Extract the [X, Y] coordinate from the center of the cell holding the provided text.  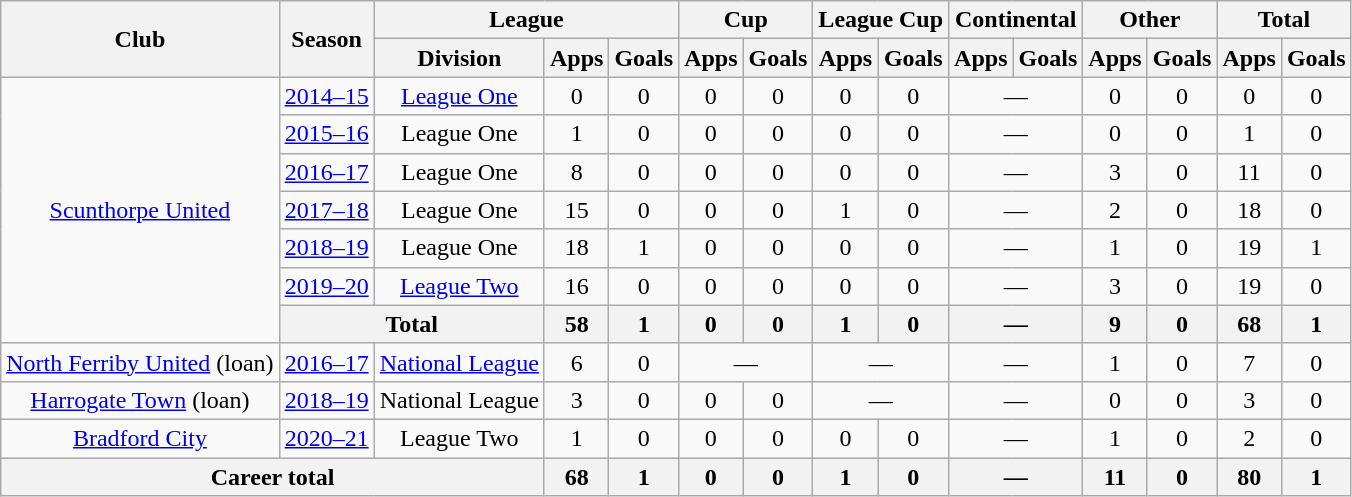
Bradford City [140, 438]
League [526, 20]
6 [576, 362]
2014–15 [326, 96]
58 [576, 324]
Harrogate Town (loan) [140, 400]
8 [576, 172]
Continental [1016, 20]
80 [1249, 477]
Division [459, 58]
9 [1115, 324]
2020–21 [326, 438]
Club [140, 39]
2019–20 [326, 286]
2015–16 [326, 134]
Season [326, 39]
2017–18 [326, 210]
North Ferriby United (loan) [140, 362]
7 [1249, 362]
League Cup [881, 20]
Cup [746, 20]
Scunthorpe United [140, 210]
16 [576, 286]
Career total [273, 477]
15 [576, 210]
Other [1150, 20]
